Identify which cell holds the provided text, then report its (x, y) central coordinate. 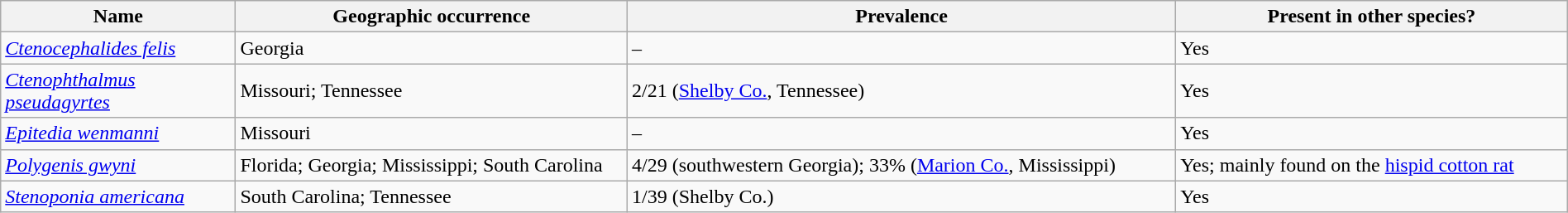
Missouri (432, 133)
Epitedia wenmanni (118, 133)
South Carolina; Tennessee (432, 196)
Polygenis gwyni (118, 165)
1/39 (Shelby Co.) (901, 196)
2/21 (Shelby Co., Tennessee) (901, 91)
Missouri; Tennessee (432, 91)
Present in other species? (1372, 17)
Stenoponia americana (118, 196)
Name (118, 17)
Yes; mainly found on the hispid cotton rat (1372, 165)
Ctenocephalides felis (118, 48)
4/29 (southwestern Georgia); 33% (Marion Co., Mississippi) (901, 165)
Florida; Georgia; Mississippi; South Carolina (432, 165)
Geographic occurrence (432, 17)
Georgia (432, 48)
Prevalence (901, 17)
Ctenophthalmus pseudagyrtes (118, 91)
